Return the [X, Y] coordinate for the center point of the cell that contains the specified text.  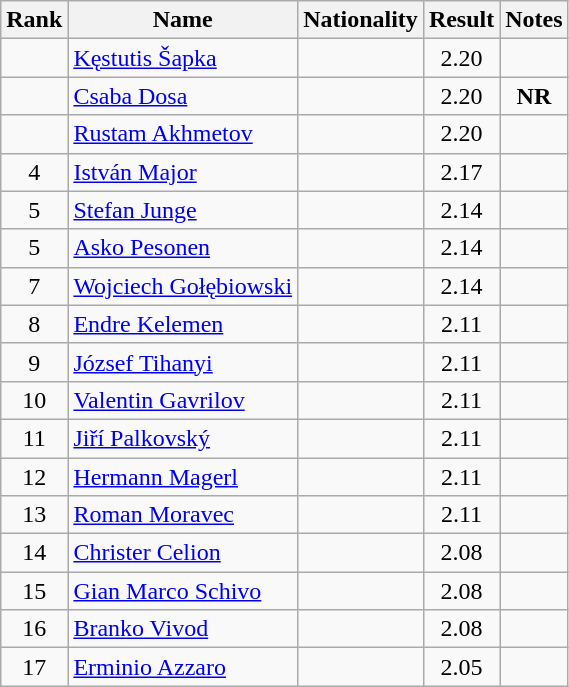
11 [34, 438]
Rustam Akhmetov [183, 134]
József Tihanyi [183, 362]
Erminio Azzaro [183, 667]
Hermann Magerl [183, 477]
Valentin Gavrilov [183, 400]
9 [34, 362]
Rank [34, 20]
Asko Pesonen [183, 248]
Result [461, 20]
7 [34, 286]
Christer Celion [183, 553]
Branko Vivod [183, 629]
12 [34, 477]
8 [34, 324]
2.17 [461, 172]
Endre Kelemen [183, 324]
14 [34, 553]
2.05 [461, 667]
Wojciech Gołębiowski [183, 286]
Csaba Dosa [183, 96]
4 [34, 172]
16 [34, 629]
Kęstutis Šapka [183, 58]
10 [34, 400]
17 [34, 667]
Jiří Palkovský [183, 438]
Nationality [361, 20]
Roman Moravec [183, 515]
Gian Marco Schivo [183, 591]
Name [183, 20]
Stefan Junge [183, 210]
István Major [183, 172]
NR [534, 96]
Notes [534, 20]
13 [34, 515]
15 [34, 591]
